Search for the cell housing the specified text and yield its (x, y) center coordinate. 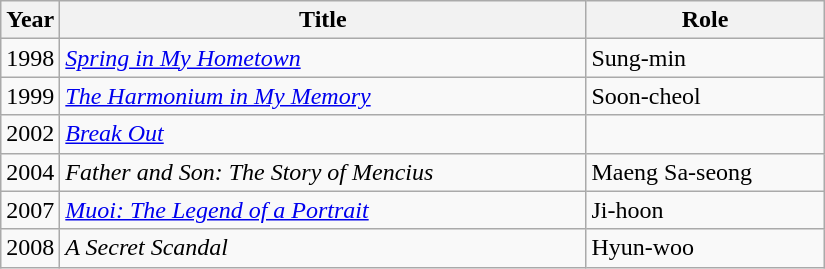
Soon-cheol (705, 96)
1998 (30, 58)
Maeng Sa-seong (705, 172)
Title (323, 20)
2002 (30, 134)
Ji-hoon (705, 210)
2008 (30, 248)
Father and Son: The Story of Mencius (323, 172)
The Harmonium in My Memory (323, 96)
Muoi: The Legend of a Portrait (323, 210)
A Secret Scandal (323, 248)
Hyun-woo (705, 248)
Sung-min (705, 58)
Role (705, 20)
Year (30, 20)
1999 (30, 96)
Break Out (323, 134)
2007 (30, 210)
Spring in My Hometown (323, 58)
2004 (30, 172)
